For the text-containing cell, return its midpoint in (x, y) coordinate format. 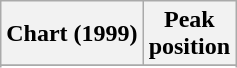
Chart (1999) (72, 34)
Peakposition (189, 34)
